Identify which cell holds the provided text, then report its [x, y] central coordinate. 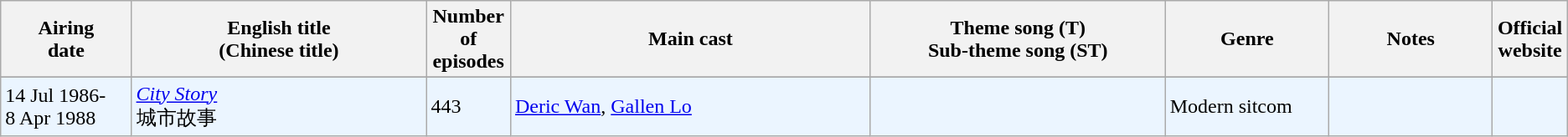
14 Jul 1986- 8 Apr 1988 [66, 107]
City Story 城市故事 [279, 107]
Genre [1246, 39]
443 [469, 107]
Main cast [690, 39]
English title (Chinese title) [279, 39]
Number of episodes [469, 39]
Deric Wan, Gallen Lo [690, 107]
Modern sitcom [1246, 107]
Notes [1411, 39]
Official website [1529, 39]
Theme song (T) Sub-theme song (ST) [1018, 39]
Airingdate [66, 39]
